Determine the (X, Y) coordinate at the center of the cell enclosing the given text.  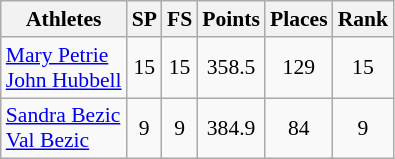
FS (180, 19)
129 (299, 68)
384.9 (231, 128)
84 (299, 128)
Places (299, 19)
Rank (364, 19)
SP (144, 19)
Athletes (64, 19)
Sandra BezicVal Bezic (64, 128)
Mary PetrieJohn Hubbell (64, 68)
Points (231, 19)
358.5 (231, 68)
